For the text-containing cell, return its midpoint in [X, Y] coordinate format. 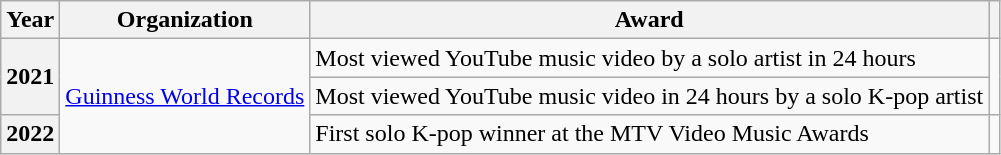
2021 [30, 77]
Most viewed YouTube music video by a solo artist in 24 hours [650, 58]
Most viewed YouTube music video in 24 hours by a solo K-pop artist [650, 96]
2022 [30, 134]
Year [30, 20]
Organization [185, 20]
First solo K-pop winner at the MTV Video Music Awards [650, 134]
Guinness World Records [185, 96]
Award [650, 20]
